Detect which cell encompasses the target text, then output its (x, y) center coordinate. 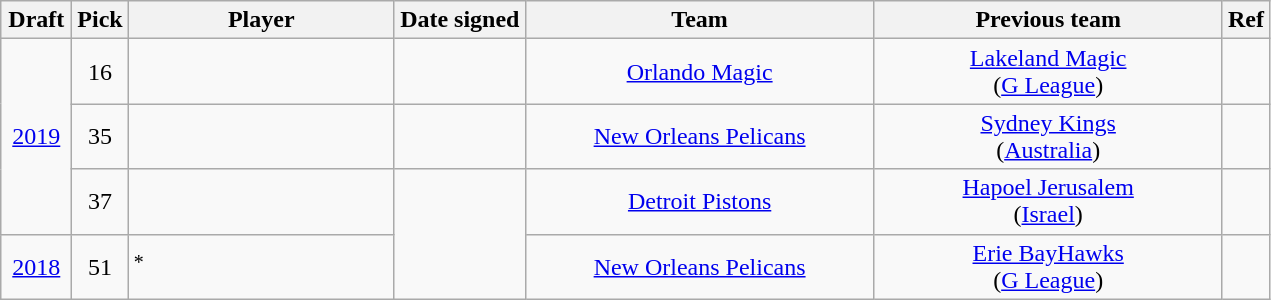
51 (100, 266)
35 (100, 136)
Date signed (460, 20)
2018 (36, 266)
37 (100, 202)
Orlando Magic (700, 72)
Sydney Kings(Australia) (1048, 136)
Ref (1246, 20)
Detroit Pistons (700, 202)
Lakeland Magic(G League) (1048, 72)
Previous team (1048, 20)
Draft (36, 20)
Erie BayHawks(G League) (1048, 266)
Pick (100, 20)
* (261, 266)
Hapoel Jerusalem(Israel) (1048, 202)
Team (700, 20)
Player (261, 20)
16 (100, 72)
2019 (36, 136)
